Find where the given text appears and provide that cell's center as (X, Y) coordinate. 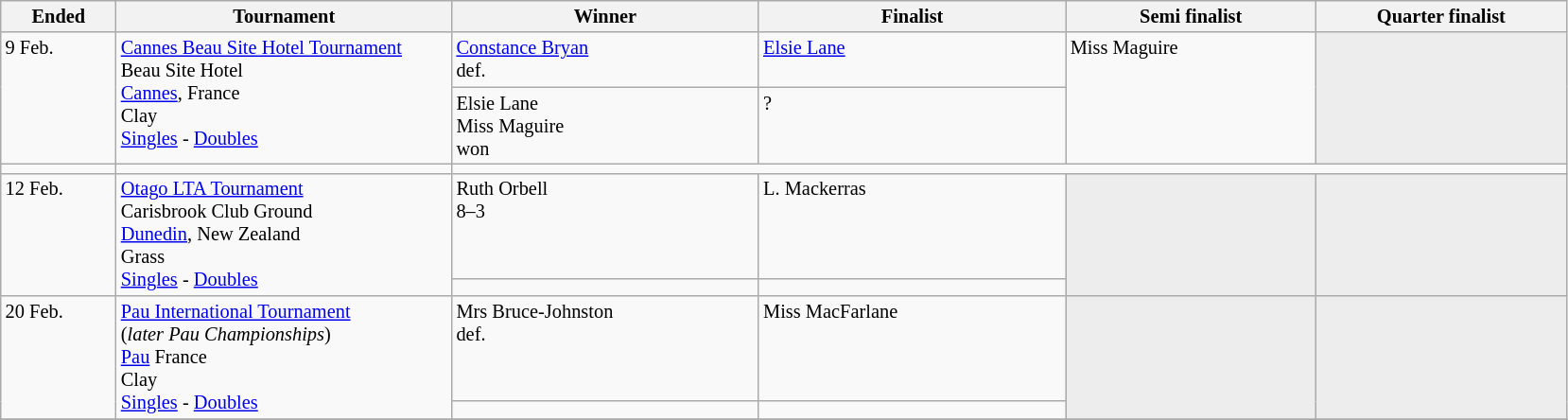
Otago LTA TournamentCarisbrook Club GroundDunedin, New ZealandGrassSingles - Doubles (284, 235)
9 Feb. (59, 98)
Semi finalist (1192, 16)
Miss MacFarlane (912, 348)
Cannes Beau Site Hotel Tournament Beau Site HotelCannes, FranceClaySingles - Doubles (284, 98)
Quarter finalist (1441, 16)
Ruth Orbell8–3 (605, 225)
Winner (605, 16)
Pau International Tournament(later Pau Championships)Pau FranceClaySingles - Doubles (284, 358)
20 Feb. (59, 358)
Mrs Bruce-Johnstondef. (605, 348)
Ended (59, 16)
Elsie Lane (912, 60)
? (912, 126)
L. Mackerras (912, 225)
Finalist (912, 16)
12 Feb. (59, 235)
Miss Maguire (1192, 98)
Tournament (284, 16)
Elsie Lane Miss Maguirewon (605, 126)
Constance Bryandef. (605, 60)
